Provide the (X, Y) coordinate of the cell's center where the given text is located.  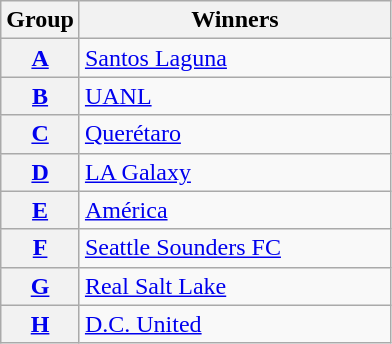
C (40, 134)
Seattle Sounders FC (234, 248)
América (234, 210)
D (40, 172)
UANL (234, 96)
D.C. United (234, 324)
H (40, 324)
LA Galaxy (234, 172)
G (40, 286)
B (40, 96)
Group (40, 20)
Santos Laguna (234, 58)
F (40, 248)
Winners (234, 20)
Real Salt Lake (234, 286)
Querétaro (234, 134)
E (40, 210)
A (40, 58)
